Return the [x, y] coordinate for the center point of the cell that contains the specified text.  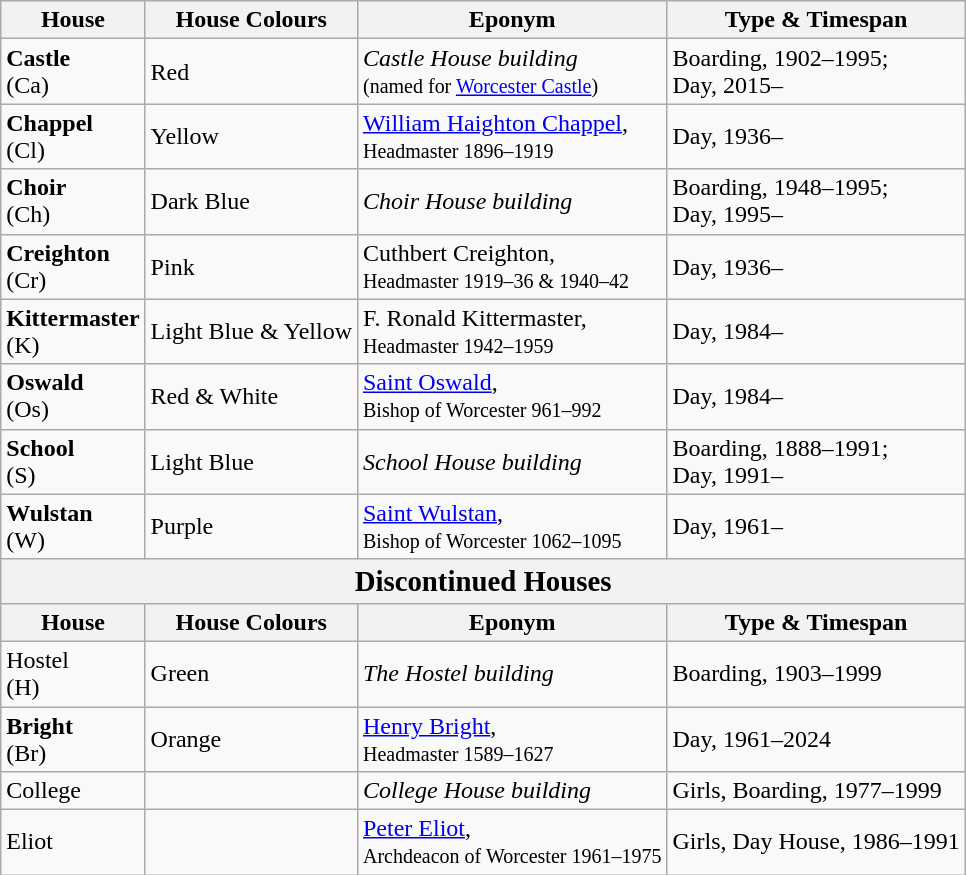
Girls, Day House, 1986–1991 [816, 842]
School House building [512, 462]
Kittermaster(K) [73, 332]
Day, 1961– [816, 526]
Wulstan(W) [73, 526]
Orange [251, 738]
Light Blue [251, 462]
Pink [251, 266]
Boarding, 1903–1999 [816, 674]
Dark Blue [251, 202]
Light Blue & Yellow [251, 332]
Boarding, 1902–1995; Day, 2015– [816, 72]
F. Ronald Kittermaster, Headmaster 1942–1959 [512, 332]
Choir(Ch) [73, 202]
Girls, Boarding, 1977–1999 [816, 791]
Eliot [73, 842]
William Haighton Chappel, Headmaster 1896–1919 [512, 136]
Peter Eliot, Archdeacon of Worcester 1961–1975 [512, 842]
Creighton(Cr) [73, 266]
College House building [512, 791]
Cuthbert Creighton, Headmaster 1919–36 & 1940–42 [512, 266]
Castle(Ca) [73, 72]
College [73, 791]
Choir House building [512, 202]
Chappel(Cl) [73, 136]
Red [251, 72]
Saint Oswald, Bishop of Worcester 961–992 [512, 396]
Purple [251, 526]
Boarding, 1948–1995;Day, 1995– [816, 202]
Saint Wulstan, Bishop of Worcester 1062–1095 [512, 526]
Red & White [251, 396]
Bright(Br) [73, 738]
School(S) [73, 462]
Castle House building(named for Worcester Castle) [512, 72]
Henry Bright, Headmaster 1589–1627 [512, 738]
The Hostel building [512, 674]
Oswald(Os) [73, 396]
Discontinued Houses [484, 581]
Green [251, 674]
Yellow [251, 136]
Boarding, 1888–1991;Day, 1991– [816, 462]
Hostel(H) [73, 674]
Day, 1961–2024 [816, 738]
